Identify which cell holds the provided text, then report its (X, Y) central coordinate. 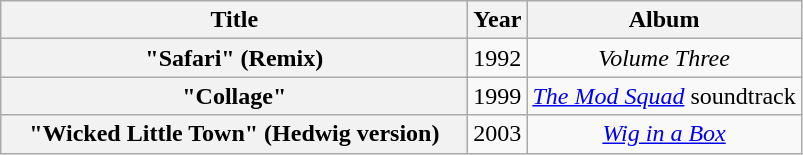
Title (234, 20)
1992 (498, 58)
Year (498, 20)
"Safari" (Remix) (234, 58)
"Collage" (234, 96)
Wig in a Box (664, 134)
"Wicked Little Town" (Hedwig version) (234, 134)
Volume Three (664, 58)
The Mod Squad soundtrack (664, 96)
Album (664, 20)
2003 (498, 134)
1999 (498, 96)
